Search for the cell housing the specified text and yield its [X, Y] center coordinate. 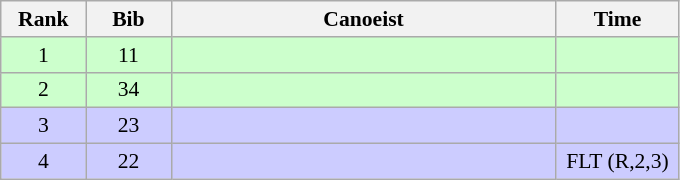
FLT (R,2,3) [618, 162]
Bib [128, 19]
Canoeist [364, 19]
4 [44, 162]
11 [128, 55]
Time [618, 19]
34 [128, 90]
1 [44, 55]
2 [44, 90]
22 [128, 162]
Rank [44, 19]
23 [128, 126]
3 [44, 126]
